Locate the cell with the specified text and output its (X, Y) center coordinate. 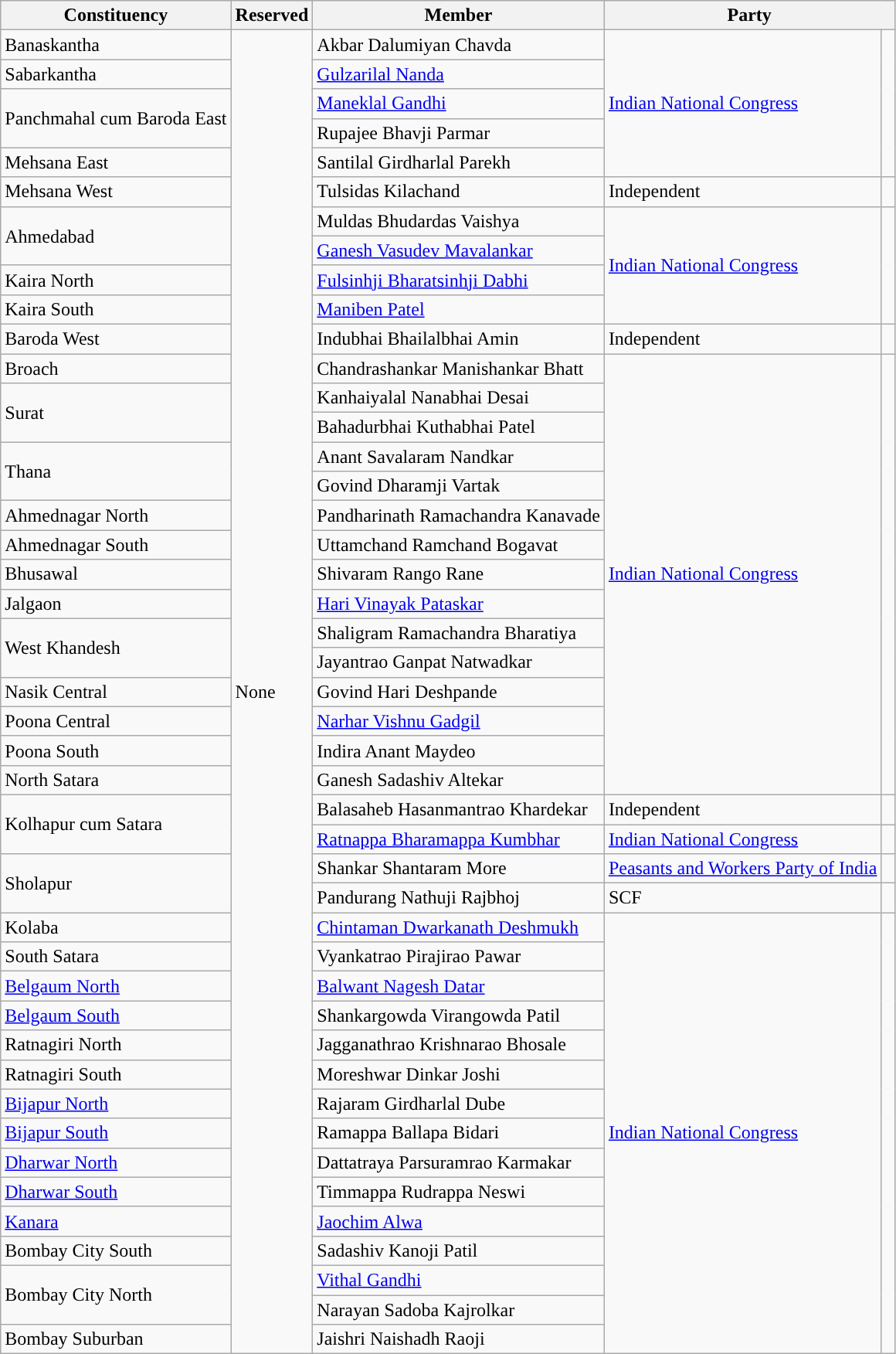
Jaishri Naishadh Raoji (459, 1339)
Moreshwar Dinkar Joshi (459, 1074)
Gulzarilal Nanda (459, 74)
Broach (116, 369)
Ganesh Sadashiv Altekar (459, 780)
Pandurang Nathuji Rajbhoj (459, 898)
Bombay City North (116, 1294)
Rupajee Bhavji Parmar (459, 133)
Maneklal Gandhi (459, 104)
Surat (116, 413)
Chandrashankar Manishankar Bhatt (459, 369)
Sadashiv Kanoji Patil (459, 1250)
Fulsinhji Bharatsinhji Dabhi (459, 280)
Balwant Nagesh Datar (459, 986)
Rajaram Girdharlal Dube (459, 1104)
Bahadurbhai Kuthabhai Patel (459, 427)
Jagganathrao Krishnarao Bhosale (459, 1045)
SCF (743, 898)
Mehsana West (116, 192)
Bijapur South (116, 1133)
Narhar Vishnu Gadgil (459, 721)
Vyankatrao Pirajirao Pawar (459, 957)
Sabarkantha (116, 74)
Kanhaiyalal Nanabhai Desai (459, 398)
Balasaheb Hasanmantrao Khardekar (459, 809)
Hari Vinayak Pataskar (459, 604)
Thana (116, 471)
Shankargowda Virangowda Patil (459, 1016)
Constituency (116, 15)
Kolhapur cum Satara (116, 824)
Bombay Suburban (116, 1339)
Pandharinath Ramachandra Kanavade (459, 515)
Kaira South (116, 309)
Ramappa Ballapa Bidari (459, 1133)
Jayantrao Ganpat Natwadkar (459, 662)
Tulsidas Kilachand (459, 192)
Party (749, 15)
Jalgaon (116, 604)
Jaochim Alwa (459, 1221)
Govind Hari Deshpande (459, 692)
Narayan Sadoba Kajrolkar (459, 1310)
Shivaram Rango Rane (459, 574)
Ahmednagar North (116, 515)
Ahmednagar South (116, 545)
West Khandesh (116, 648)
North Satara (116, 780)
Panchmahal cum Baroda East (116, 118)
None (272, 692)
Vithal Gandhi (459, 1280)
Ratnagiri North (116, 1045)
Indira Anant Maydeo (459, 750)
Uttamchand Ramchand Bogavat (459, 545)
Dharwar North (116, 1162)
Banaskantha (116, 45)
Shaligram Ramachandra Bharatiya (459, 633)
Akbar Dalumiyan Chavda (459, 45)
Peasants and Workers Party of India (743, 869)
Maniben Patel (459, 309)
Kanara (116, 1221)
Dharwar South (116, 1192)
Shankar Shantaram More (459, 869)
Belgaum South (116, 1016)
Ganesh Vasudev Mavalankar (459, 250)
Kaira North (116, 280)
Timmappa Rudrappa Neswi (459, 1192)
Kolaba (116, 927)
Bijapur North (116, 1104)
Indubhai Bhailalbhai Amin (459, 338)
Ratnappa Bharamappa Kumbhar (459, 839)
Ratnagiri South (116, 1074)
Govind Dharamji Vartak (459, 486)
Poona South (116, 750)
South Satara (116, 957)
Muldas Bhudardas Vaishya (459, 221)
Poona Central (116, 721)
Chintaman Dwarkanath Deshmukh (459, 927)
Nasik Central (116, 692)
Anant Savalaram Nandkar (459, 457)
Ahmedabad (116, 236)
Reserved (272, 15)
Sholapur (116, 883)
Santilal Girdharlal Parekh (459, 162)
Member (459, 15)
Bhusawal (116, 574)
Bombay City South (116, 1250)
Baroda West (116, 338)
Belgaum North (116, 986)
Dattatraya Parsuramrao Karmakar (459, 1162)
Mehsana East (116, 162)
